Detect which cell encompasses the target text, then output its [x, y] center coordinate. 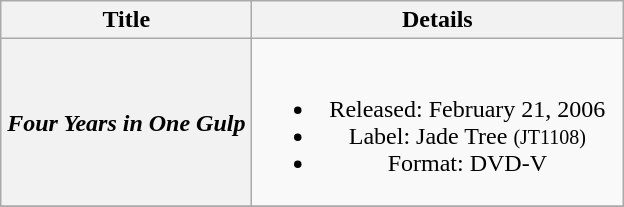
Released: February 21, 2006Label: Jade Tree (JT1108)Format: DVD-V [438, 122]
Four Years in One Gulp [126, 122]
Title [126, 20]
Details [438, 20]
